Capture the cell that displays the provided text and extract its [x, y] central coordinate. 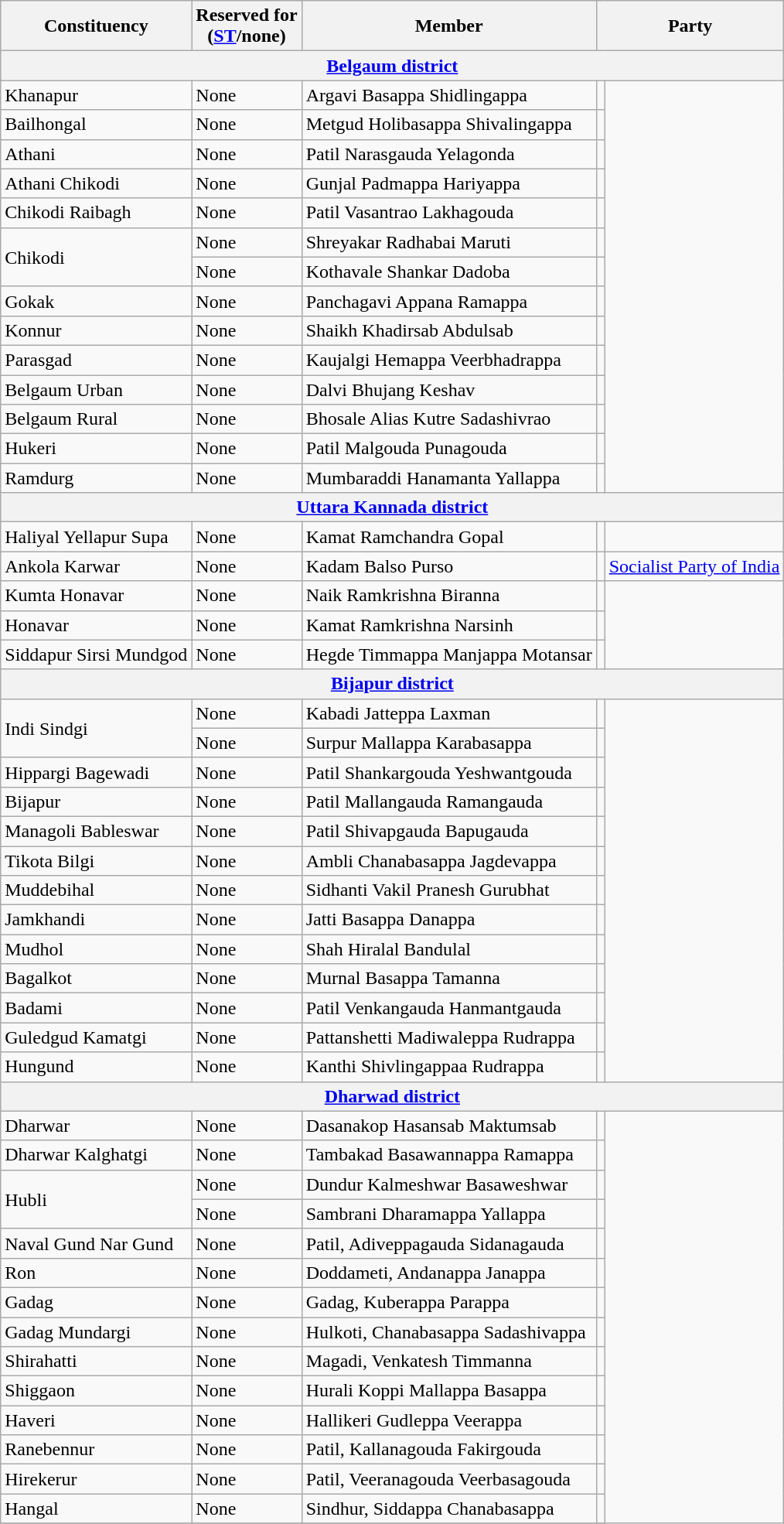
Hirekerur [96, 1479]
Kamat Ramchandra Gopal [448, 537]
Dharwar Kalghatgi [96, 1155]
Gadag [96, 1302]
Sidhanti Vakil Pranesh Gurubhat [448, 890]
Magadi, Venkatesh Timmanna [448, 1362]
Patil Shankargouda Yeshwantgouda [448, 772]
Haliyal Yellapur Supa [96, 537]
Patil Mallangauda Ramangauda [448, 801]
Naik Ramkrishna Biranna [448, 596]
Bijapur [96, 801]
Tambakad Basawannappa Ramappa [448, 1155]
Gadag Mundargi [96, 1331]
Member [448, 26]
Panchagavi Appana Ramappa [448, 301]
Athani Chikodi [96, 183]
Uttara Kannada district [393, 507]
Gunjal Padmappa Hariyappa [448, 183]
Hukeri [96, 449]
Hippargi Bagewadi [96, 772]
Indi Sindgi [96, 728]
Kumta Honavar [96, 596]
Jatti Basappa Danappa [448, 920]
Kothavale Shankar Dadoba [448, 272]
Kamat Ramkrishna Narsinh [448, 625]
Patil, Kallanagouda Fakirgouda [448, 1450]
Surpur Mallappa Karabasappa [448, 743]
Haveri [96, 1420]
Parasgad [96, 360]
Bailhongal [96, 125]
Hubli [96, 1199]
Kaujalgi Hemappa Veerbhadrappa [448, 360]
Konnur [96, 330]
Khanapur [96, 95]
Tikota Bilgi [96, 861]
Dharwar [96, 1126]
Mudhol [96, 949]
Bhosale Alias Kutre Sadashivrao [448, 419]
Hallikeri Gudleppa Veerappa [448, 1420]
Belgaum district [393, 66]
Party [690, 26]
Belgaum Urban [96, 389]
Shiggaon [96, 1391]
Pattanshetti Madiwaleppa Rudrappa [448, 1037]
Sindhur, Siddappa Chanabasappa [448, 1509]
Gokak [96, 301]
Patil Narasgauda Yelagonda [448, 154]
Ramdurg [96, 478]
Shreyakar Radhabai Maruti [448, 242]
Dundur Kalmeshwar Basaweshwar [448, 1184]
Belgaum Rural [96, 419]
Hulkoti, Chanabasappa Sadashivappa [448, 1331]
Patil Venkangauda Hanmantgauda [448, 1008]
Dalvi Bhujang Keshav [448, 389]
Kadam Balso Purso [448, 566]
Gadag, Kuberappa Parappa [448, 1302]
Argavi Basappa Shidlingappa [448, 95]
Guledgud Kamatgi [96, 1037]
Ron [96, 1273]
Patil, Adiveppagauda Sidanagauda [448, 1243]
Naval Gund Nar Gund [96, 1243]
Siddapur Sirsi Mundgod [96, 654]
Hurali Koppi Mallappa Basappa [448, 1391]
Hangal [96, 1509]
Bijapur district [393, 684]
Patil Malgouda Punagouda [448, 449]
Kanthi Shivlingappaa Rudrappa [448, 1067]
Murnal Basappa Tamanna [448, 979]
Honavar [96, 625]
Metgud Holibasappa Shivalingappa [448, 125]
Dharwad district [393, 1096]
Hungund [96, 1067]
Hegde Timmappa Manjappa Motansar [448, 654]
Bagalkot [96, 979]
Athani [96, 154]
Patil, Veeranagouda Veerbasagouda [448, 1479]
Chikodi Raibagh [96, 213]
Dasanakop Hasansab Maktumsab [448, 1126]
Badami [96, 1008]
Muddebihal [96, 890]
Patil Vasantrao Lakhagouda [448, 213]
Shah Hiralal Bandulal [448, 949]
Constituency [96, 26]
Shirahatti [96, 1362]
Patil Shivapgauda Bapugauda [448, 831]
Socialist Party of India [694, 566]
Ankola Karwar [96, 566]
Ranebennur [96, 1450]
Sambrani Dharamappa Yallappa [448, 1214]
Kabadi Jatteppa Laxman [448, 713]
Chikodi [96, 257]
Managoli Bableswar [96, 831]
Ambli Chanabasappa Jagdevappa [448, 861]
Shaikh Khadirsab Abdulsab [448, 330]
Jamkhandi [96, 920]
Reserved for(ST/none) [247, 26]
Doddameti, Andanappa Janappa [448, 1273]
Mumbaraddi Hanamanta Yallappa [448, 478]
